From the cell containing the given text, extract its center point as [X, Y] coordinate. 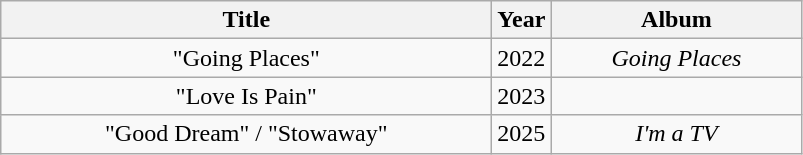
"Love Is Pain" [246, 96]
Going Places [676, 58]
Album [676, 20]
"Good Dream" / "Stowaway" [246, 134]
Year [522, 20]
"Going Places" [246, 58]
I'm a TV [676, 134]
2025 [522, 134]
Title [246, 20]
2022 [522, 58]
2023 [522, 96]
